Scan for the cell matching the given text and deliver its (x, y) coordinate at center. 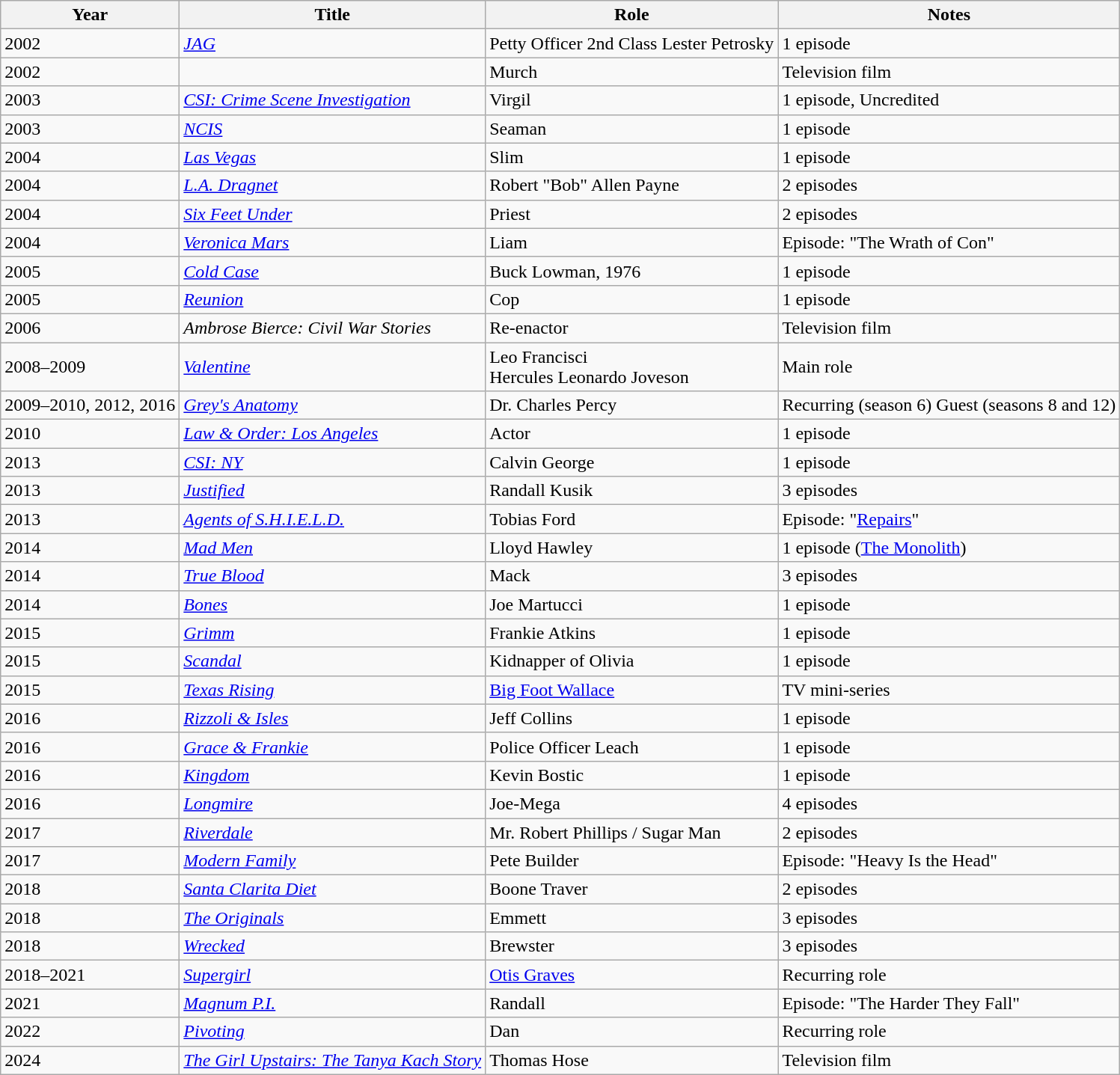
Pete Builder (631, 861)
Priest (631, 214)
Police Officer Leach (631, 747)
Mad Men (332, 548)
Law & Order: Los Angeles (332, 434)
Kingdom (332, 775)
2009–2010, 2012, 2016 (90, 405)
Leo Francisci Hercules Leonardo Joveson (631, 367)
Grey's Anatomy (332, 405)
Year (90, 15)
Cop (631, 299)
Mr. Robert Phillips / Sugar Man (631, 833)
Magnum P.I. (332, 1003)
Calvin George (631, 462)
Actor (631, 434)
NCIS (332, 129)
TV mini-series (949, 690)
Main role (949, 367)
2006 (90, 328)
Dr. Charles Percy (631, 405)
Boone Traver (631, 889)
CSI: Crime Scene Investigation (332, 100)
2021 (90, 1003)
2008–2009 (90, 367)
Re-enactor (631, 328)
4 episodes (949, 803)
L.A. Dragnet (332, 186)
Slim (631, 157)
Kidnapper of Olivia (631, 661)
Santa Clarita Diet (332, 889)
The Girl Upstairs: The Tanya Kach Story (332, 1060)
Recurring (season 6) Guest (seasons 8 and 12) (949, 405)
2010 (90, 434)
Supergirl (332, 975)
Agents of S.H.I.E.L.D. (332, 519)
Riverdale (332, 833)
Grimm (332, 633)
Episode: "The Harder They Fall" (949, 1003)
Robert "Bob" Allen Payne (631, 186)
True Blood (332, 576)
Wrecked (332, 946)
Dan (631, 1032)
Justified (332, 491)
Joe Martucci (631, 604)
Episode: "Heavy Is the Head" (949, 861)
Tobias Ford (631, 519)
Episode: "Repairs" (949, 519)
Frankie Atkins (631, 633)
Murch (631, 72)
Liam (631, 242)
Randall (631, 1003)
Valentine (332, 367)
Big Foot Wallace (631, 690)
JAG (332, 43)
Six Feet Under (332, 214)
Scandal (332, 661)
Role (631, 15)
Veronica Mars (332, 242)
Emmett (631, 918)
1 episode, Uncredited (949, 100)
Grace & Frankie (332, 747)
Otis Graves (631, 975)
2022 (90, 1032)
Title (332, 15)
Kevin Bostic (631, 775)
Cold Case (332, 271)
The Originals (332, 918)
Bones (332, 604)
Seaman (631, 129)
Randall Kusik (631, 491)
2024 (90, 1060)
Longmire (332, 803)
Ambrose Bierce: Civil War Stories (332, 328)
Mack (631, 576)
1 episode (The Monolith) (949, 548)
CSI: NY (332, 462)
Las Vegas (332, 157)
Texas Rising (332, 690)
Thomas Hose (631, 1060)
Notes (949, 15)
Episode: "The Wrath of Con" (949, 242)
Modern Family (332, 861)
Lloyd Hawley (631, 548)
Brewster (631, 946)
Jeff Collins (631, 718)
Buck Lowman, 1976 (631, 271)
Reunion (332, 299)
Rizzoli & Isles (332, 718)
Joe-Mega (631, 803)
Virgil (631, 100)
Pivoting (332, 1032)
2018–2021 (90, 975)
Petty Officer 2nd Class Lester Petrosky (631, 43)
